Scan for the cell matching the given text and deliver its [x, y] coordinate at center. 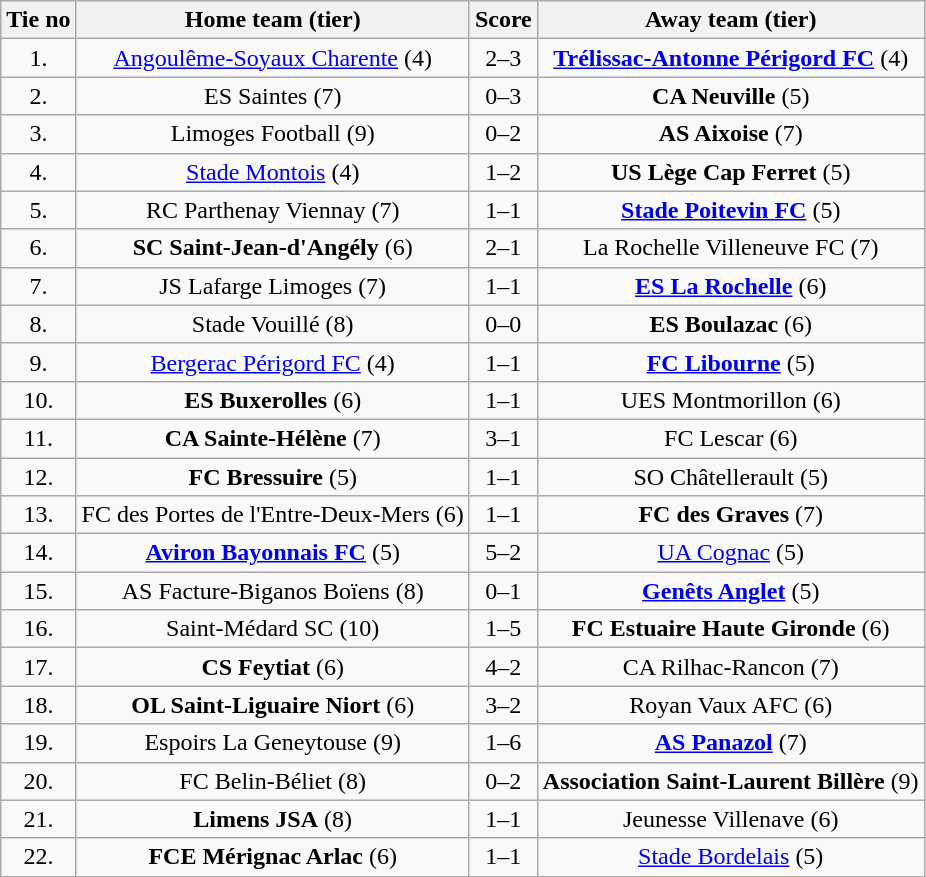
Saint-Médard SC (10) [272, 629]
3–1 [503, 438]
Limens JSA (8) [272, 819]
22. [38, 857]
20. [38, 781]
SC Saint-Jean-d'Angély (6) [272, 248]
UES Montmorillon (6) [730, 400]
1. [38, 58]
15. [38, 591]
Espoirs La Geneytouse (9) [272, 743]
AS Facture-Biganos Boïens (8) [272, 591]
UA Cognac (5) [730, 553]
FCE Mérignac Arlac (6) [272, 857]
Tie no [38, 20]
8. [38, 324]
Away team (tier) [730, 20]
9. [38, 362]
FC Lescar (6) [730, 438]
La Rochelle Villeneuve FC (7) [730, 248]
2–1 [503, 248]
US Lège Cap Ferret (5) [730, 172]
11. [38, 438]
19. [38, 743]
18. [38, 705]
3–2 [503, 705]
AS Aixoise (7) [730, 134]
1–6 [503, 743]
Aviron Bayonnais FC (5) [272, 553]
5–2 [503, 553]
4–2 [503, 667]
FC des Graves (7) [730, 515]
Score [503, 20]
Stade Bordelais (5) [730, 857]
ES Buxerolles (6) [272, 400]
Limoges Football (9) [272, 134]
FC des Portes de l'Entre-Deux-Mers (6) [272, 515]
Stade Vouillé (8) [272, 324]
5. [38, 210]
0–1 [503, 591]
10. [38, 400]
FC Bressuire (5) [272, 477]
JS Lafarge Limoges (7) [272, 286]
RC Parthenay Viennay (7) [272, 210]
OL Saint-Liguaire Niort (6) [272, 705]
Royan Vaux AFC (6) [730, 705]
AS Panazol (7) [730, 743]
SO Châtellerault (5) [730, 477]
Genêts Anglet (5) [730, 591]
CA Neuville (5) [730, 96]
FC Libourne (5) [730, 362]
4. [38, 172]
7. [38, 286]
Stade Montois (4) [272, 172]
FC Belin-Béliet (8) [272, 781]
Association Saint-Laurent Billère (9) [730, 781]
Home team (tier) [272, 20]
Trélissac-Antonne Périgord FC (4) [730, 58]
17. [38, 667]
13. [38, 515]
3. [38, 134]
CA Rilhac-Rancon (7) [730, 667]
0–3 [503, 96]
Angoulême-Soyaux Charente (4) [272, 58]
FC Estuaire Haute Gironde (6) [730, 629]
16. [38, 629]
Bergerac Périgord FC (4) [272, 362]
ES La Rochelle (6) [730, 286]
21. [38, 819]
0–0 [503, 324]
2. [38, 96]
Jeunesse Villenave (6) [730, 819]
CS Feytiat (6) [272, 667]
2–3 [503, 58]
ES Saintes (7) [272, 96]
Stade Poitevin FC (5) [730, 210]
CA Sainte-Hélène (7) [272, 438]
12. [38, 477]
ES Boulazac (6) [730, 324]
1–2 [503, 172]
6. [38, 248]
14. [38, 553]
1–5 [503, 629]
